Determine the [X, Y] coordinate at the center of the cell enclosing the given text.  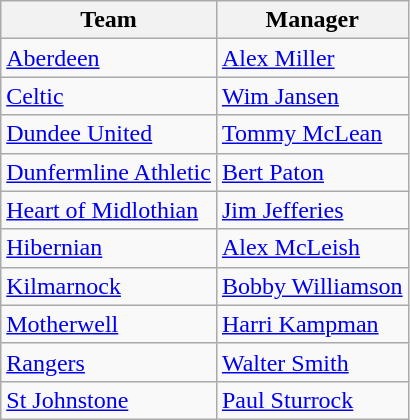
Alex Miller [312, 58]
Manager [312, 20]
Celtic [109, 96]
Dundee United [109, 134]
Aberdeen [109, 58]
Motherwell [109, 324]
Jim Jefferies [312, 210]
Kilmarnock [109, 286]
Hibernian [109, 248]
Bert Paton [312, 172]
Heart of Midlothian [109, 210]
Rangers [109, 362]
Harri Kampman [312, 324]
St Johnstone [109, 400]
Bobby Williamson [312, 286]
Alex McLeish [312, 248]
Walter Smith [312, 362]
Paul Sturrock [312, 400]
Wim Jansen [312, 96]
Tommy McLean [312, 134]
Team [109, 20]
Dunfermline Athletic [109, 172]
